Return the (X, Y) coordinate for the center point of the cell that contains the specified text.  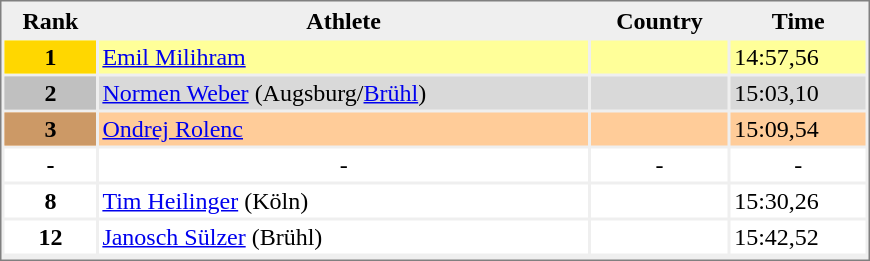
8 (50, 200)
Emil Milihram (344, 56)
3 (50, 128)
Time (798, 20)
15:42,52 (798, 236)
Athlete (344, 20)
15:09,54 (798, 128)
15:30,26 (798, 200)
2 (50, 92)
Ondrej Rolenc (344, 128)
Rank (50, 20)
14:57,56 (798, 56)
Normen Weber (Augsburg/Brühl) (344, 92)
12 (50, 236)
Janosch Sülzer (Brühl) (344, 236)
1 (50, 56)
Country (660, 20)
15:03,10 (798, 92)
Tim Heilinger (Köln) (344, 200)
